Find where the given text appears and provide that cell's center as (x, y) coordinate. 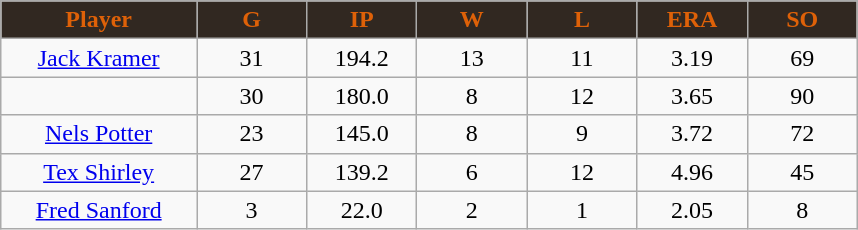
31 (252, 58)
Jack Kramer (99, 58)
22.0 (362, 210)
IP (362, 20)
3 (252, 210)
23 (252, 134)
2 (472, 210)
3.65 (692, 96)
30 (252, 96)
69 (802, 58)
9 (582, 134)
72 (802, 134)
139.2 (362, 172)
90 (802, 96)
45 (802, 172)
13 (472, 58)
L (582, 20)
SO (802, 20)
4.96 (692, 172)
Player (99, 20)
3.19 (692, 58)
180.0 (362, 96)
Fred Sanford (99, 210)
ERA (692, 20)
27 (252, 172)
11 (582, 58)
6 (472, 172)
Tex Shirley (99, 172)
1 (582, 210)
G (252, 20)
Nels Potter (99, 134)
2.05 (692, 210)
W (472, 20)
145.0 (362, 134)
194.2 (362, 58)
3.72 (692, 134)
